Search for the cell housing the specified text and yield its [x, y] center coordinate. 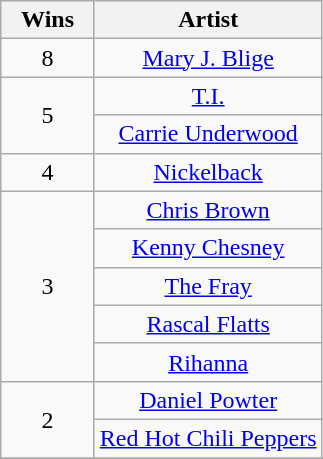
Daniel Powter [208, 400]
8 [48, 58]
The Fray [208, 286]
Artist [208, 20]
Kenny Chesney [208, 248]
4 [48, 172]
Red Hot Chili Peppers [208, 438]
Nickelback [208, 172]
5 [48, 115]
Carrie Underwood [208, 134]
Rascal Flatts [208, 324]
Wins [48, 20]
2 [48, 419]
Chris Brown [208, 210]
Rihanna [208, 362]
3 [48, 286]
T.I. [208, 96]
Mary J. Blige [208, 58]
